Determine the [x, y] coordinate at the center of the cell enclosing the given text.  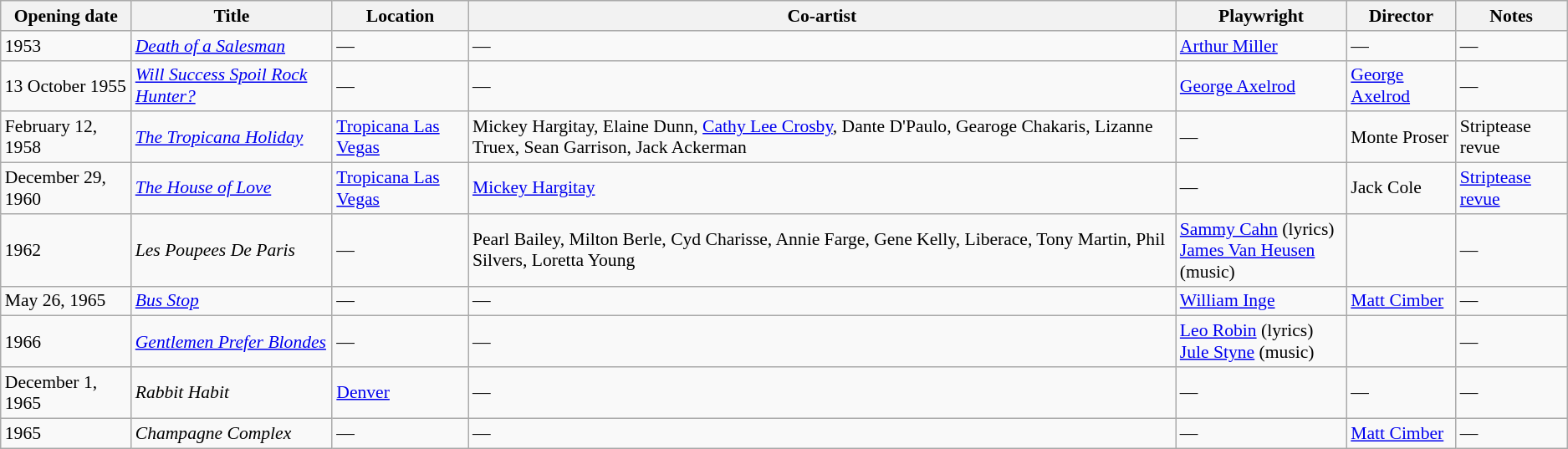
Death of a Salesman [232, 46]
The Tropicana Holiday [232, 137]
1962 [66, 251]
Rabbit Habit [232, 393]
Mickey Hargitay [822, 189]
Will Success Spoil Rock Hunter? [232, 85]
Denver [400, 393]
The House of Love [232, 189]
May 26, 1965 [66, 301]
Playwright [1261, 16]
1965 [66, 433]
Title [232, 16]
February 12, 1958 [66, 137]
Notes [1512, 16]
1953 [66, 46]
Les Poupees De Paris [232, 251]
Sammy Cahn (lyrics)James Van Heusen (music) [1261, 251]
Co-artist [822, 16]
Leo Robin (lyrics)Jule Styne (music) [1261, 341]
Mickey Hargitay, Elaine Dunn, Cathy Lee Crosby, Dante D'Paulo, Gearoge Chakaris, Lizanne Truex, Sean Garrison, Jack Ackerman [822, 137]
December 1, 1965 [66, 393]
Bus Stop [232, 301]
Champagne Complex [232, 433]
Gentlemen Prefer Blondes [232, 341]
Jack Cole [1401, 189]
Arthur Miller [1261, 46]
13 October 1955 [66, 85]
Opening date [66, 16]
December 29, 1960 [66, 189]
Pearl Bailey, Milton Berle, Cyd Charisse, Annie Farge, Gene Kelly, Liberace, Tony Martin, Phil Silvers, Loretta Young [822, 251]
Director [1401, 16]
1966 [66, 341]
Location [400, 16]
Monte Proser [1401, 137]
William Inge [1261, 301]
